Scan for the cell matching the given text and deliver its [X, Y] coordinate at center. 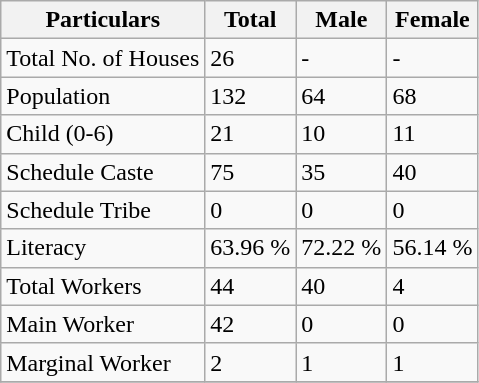
Main Worker [103, 324]
Marginal Worker [103, 362]
Particulars [103, 20]
Schedule Tribe [103, 210]
4 [432, 286]
Total Workers [103, 286]
Total [250, 20]
Female [432, 20]
56.14 % [432, 248]
10 [342, 134]
11 [432, 134]
Population [103, 96]
2 [250, 362]
64 [342, 96]
63.96 % [250, 248]
35 [342, 172]
Male [342, 20]
Literacy [103, 248]
75 [250, 172]
72.22 % [342, 248]
Total No. of Houses [103, 58]
Schedule Caste [103, 172]
42 [250, 324]
Child (0-6) [103, 134]
68 [432, 96]
132 [250, 96]
21 [250, 134]
26 [250, 58]
44 [250, 286]
